Output the (x, y) coordinate of the center of the cell containing the given text.  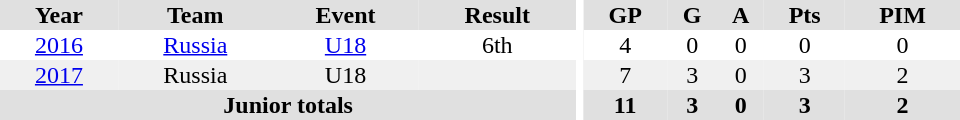
Team (196, 15)
Pts (804, 15)
11 (625, 105)
Junior totals (288, 105)
2016 (59, 45)
G (692, 15)
Result (497, 15)
7 (625, 75)
PIM (902, 15)
GP (625, 15)
A (740, 15)
6th (497, 45)
4 (625, 45)
Event (346, 15)
2017 (59, 75)
Year (59, 15)
